Output the [x, y] coordinate of the center of the cell containing the given text.  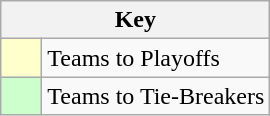
Key [136, 20]
Teams to Playoffs [156, 58]
Teams to Tie-Breakers [156, 96]
